From the cell containing the given text, extract its center point as [X, Y] coordinate. 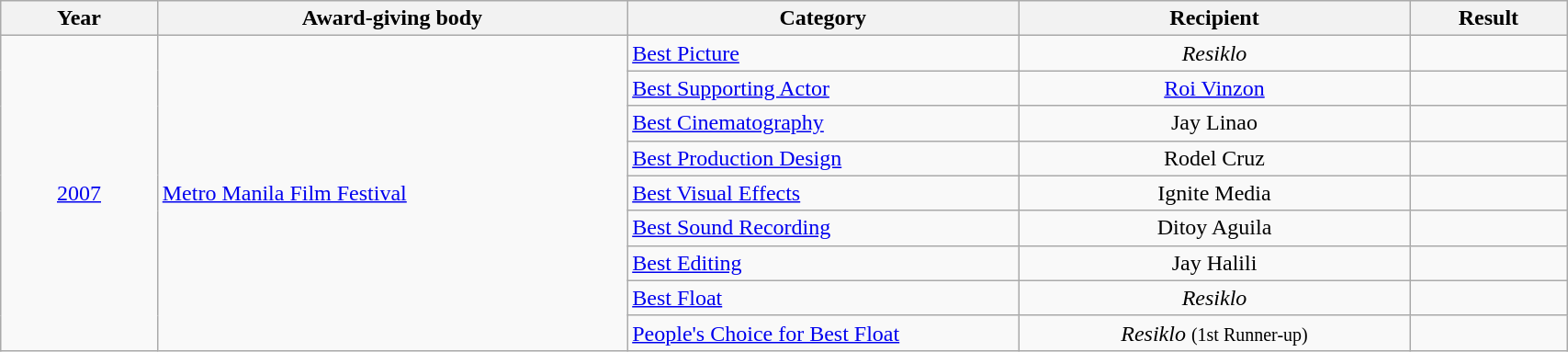
Recipient [1214, 18]
Ignite Media [1214, 193]
Result [1488, 18]
Ditoy Aguila [1214, 228]
Resiklo (1st Runner-up) [1214, 333]
Best Supporting Actor [823, 88]
Best Sound Recording [823, 228]
2007 [79, 193]
Category [823, 18]
Best Float [823, 298]
Jay Linao [1214, 123]
Best Picture [823, 53]
Best Editing [823, 263]
People's Choice for Best Float [823, 333]
Metro Manila Film Festival [391, 193]
Best Visual Effects [823, 193]
Jay Halili [1214, 263]
Rodel Cruz [1214, 158]
Year [79, 18]
Award-giving body [391, 18]
Best Cinematography [823, 123]
Best Production Design [823, 158]
Roi Vinzon [1214, 88]
